Output the (X, Y) coordinate of the center of the cell containing the given text.  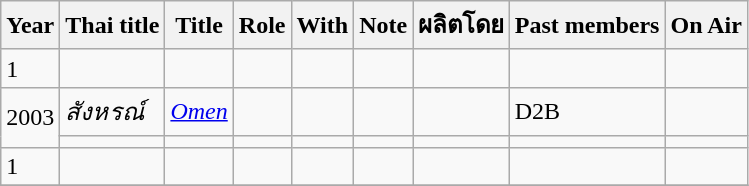
2003 (30, 117)
D2B (587, 112)
Note (384, 26)
Role (262, 26)
On Air (706, 26)
Year (30, 26)
Title (199, 26)
Thai title (112, 26)
ผลิตโดย (462, 26)
สังหรณ์ (112, 112)
Past members (587, 26)
Omen (199, 112)
With (322, 26)
